For the text-containing cell, return its midpoint in (X, Y) coordinate format. 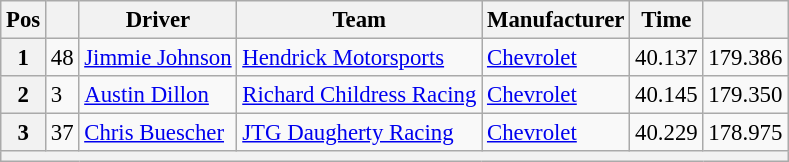
40.229 (666, 133)
Chris Buescher (158, 133)
Manufacturer (556, 20)
Time (666, 20)
Hendrick Motorsports (360, 58)
Pos (24, 20)
179.350 (746, 95)
48 (62, 58)
Richard Childress Racing (360, 95)
37 (62, 133)
40.145 (666, 95)
Driver (158, 20)
JTG Daugherty Racing (360, 133)
Team (360, 20)
179.386 (746, 58)
Jimmie Johnson (158, 58)
40.137 (666, 58)
2 (24, 95)
1 (24, 58)
178.975 (746, 133)
Austin Dillon (158, 95)
